Return [x, y] of the center of cell containing provided text 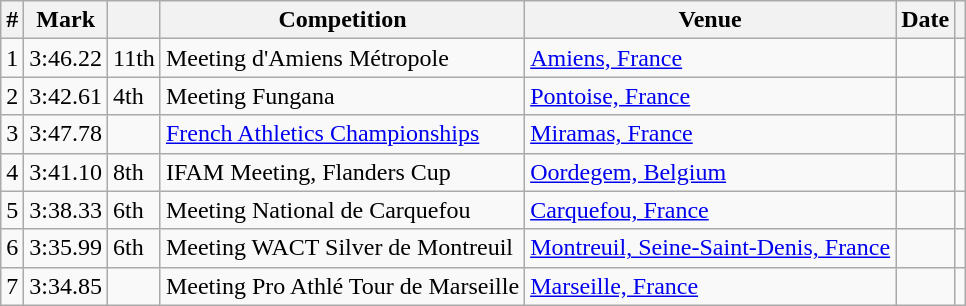
3:38.33 [66, 210]
1 [12, 58]
IFAM Meeting, Flanders Cup [342, 172]
4th [134, 96]
3:42.61 [66, 96]
Meeting WACT Silver de Montreuil [342, 248]
French Athletics Championships [342, 134]
Pontoise, France [710, 96]
Venue [710, 20]
2 [12, 96]
Marseille, France [710, 286]
Date [926, 20]
3:47.78 [66, 134]
3:46.22 [66, 58]
3 [12, 134]
Meeting Fungana [342, 96]
Competition [342, 20]
3:41.10 [66, 172]
7 [12, 286]
Amiens, France [710, 58]
Meeting d'Amiens Métropole [342, 58]
3:34.85 [66, 286]
# [12, 20]
Oordegem, Belgium [710, 172]
Miramas, France [710, 134]
6 [12, 248]
4 [12, 172]
11th [134, 58]
Carquefou, France [710, 210]
5 [12, 210]
3:35.99 [66, 248]
Meeting Pro Athlé Tour de Marseille [342, 286]
Montreuil, Seine-Saint-Denis, France [710, 248]
Mark [66, 20]
8th [134, 172]
Meeting National de Carquefou [342, 210]
